Search for the cell housing the specified text and yield its [x, y] center coordinate. 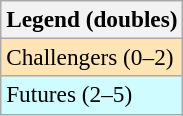
Futures (2–5) [92, 95]
Legend (doubles) [92, 19]
Challengers (0–2) [92, 57]
